Return the [X, Y] coordinate for the center point of the cell that contains the specified text.  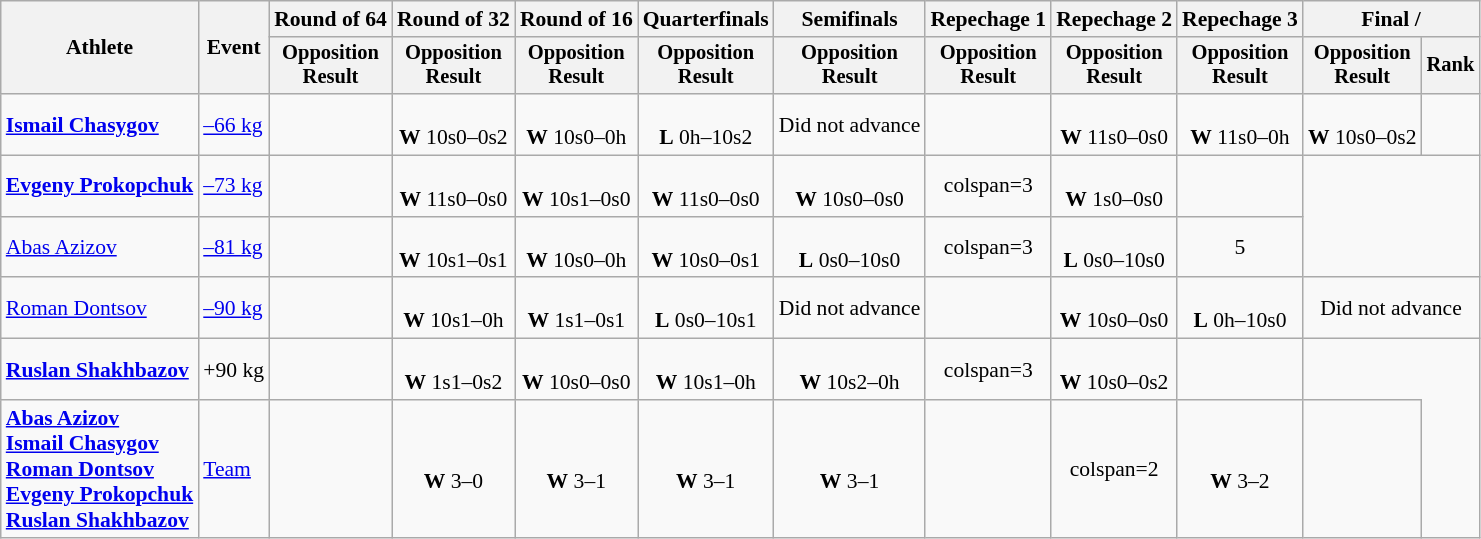
W 10s1–0s0 [576, 186]
colspan=2 [1114, 469]
Round of 32 [454, 19]
Repechage 3 [1240, 19]
W 10s2–0h [850, 370]
Ruslan Shakhbazov [100, 370]
W 3–0 [454, 469]
Ismail Chasygov [100, 124]
L 0h–10s0 [1240, 308]
Final / [1391, 19]
+90 kg [234, 370]
Round of 64 [330, 19]
W 1s0–0s0 [1114, 186]
–66 kg [234, 124]
L 0h–10s2 [706, 124]
W 10s0–0s1 [706, 248]
Repechage 2 [1114, 19]
Repechage 1 [988, 19]
Roman Dontsov [100, 308]
W 1s1–0s2 [454, 370]
W 10s1–0s1 [454, 248]
Team [234, 469]
W 3–2 [1240, 469]
–90 kg [234, 308]
5 [1240, 248]
W 11s0–0h [1240, 124]
Rank [1451, 66]
Evgeny Prokopchuk [100, 186]
Round of 16 [576, 19]
–81 kg [234, 248]
Semifinals [850, 19]
Abas AzizovIsmail ChasygovRoman DontsovEvgeny ProkopchukRuslan Shakhbazov [100, 469]
Athlete [100, 48]
Abas Azizov [100, 248]
L 0s0–10s1 [706, 308]
Event [234, 48]
–73 kg [234, 186]
W 1s1–0s1 [576, 308]
Quarterfinals [706, 19]
